Capture the cell that displays the provided text and extract its [X, Y] central coordinate. 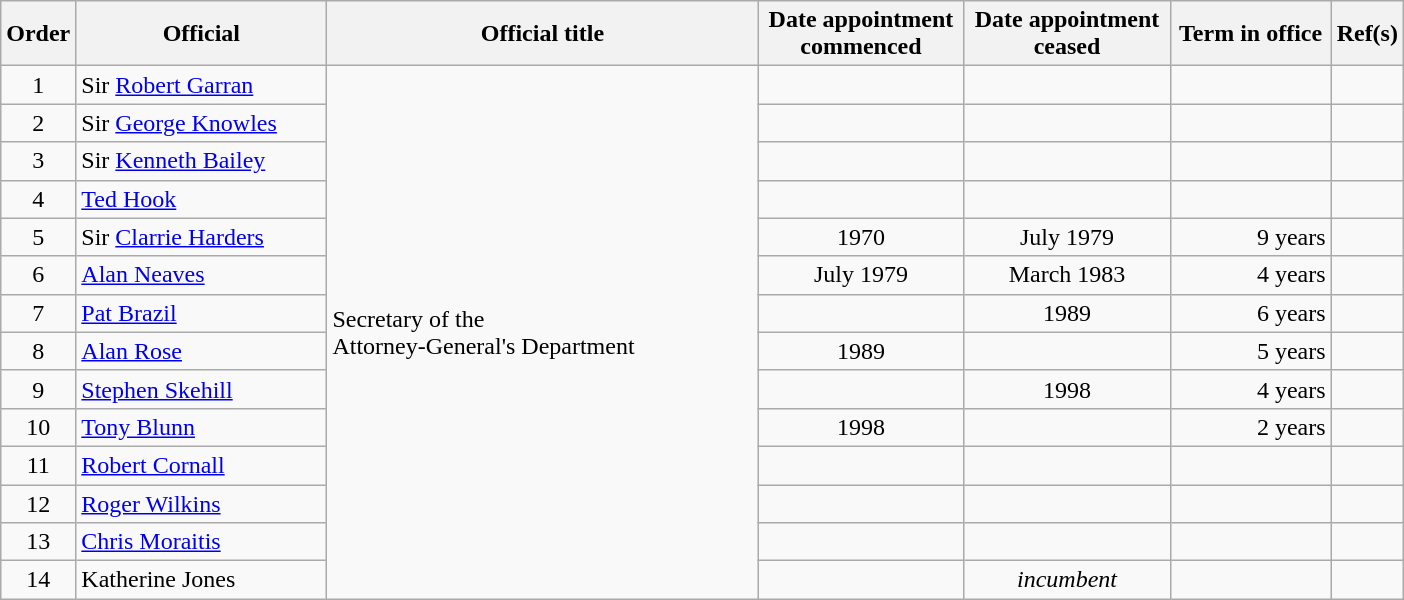
5 [38, 237]
Robert Cornall [202, 465]
14 [38, 580]
Ref(s) [1367, 34]
2 [38, 123]
2 years [1250, 427]
8 [38, 351]
Sir George Knowles [202, 123]
6 years [1250, 313]
Chris Moraitis [202, 542]
11 [38, 465]
13 [38, 542]
5 years [1250, 351]
Pat Brazil [202, 313]
12 [38, 503]
March 1983 [1067, 275]
Order [38, 34]
4 [38, 199]
10 [38, 427]
1970 [861, 237]
6 [38, 275]
Alan Neaves [202, 275]
Ted Hook [202, 199]
Secretary of theAttorney‑General's Department [542, 332]
Sir Kenneth Bailey [202, 161]
Roger Wilkins [202, 503]
Date appointmentcommenced [861, 34]
3 [38, 161]
Date appointmentceased [1067, 34]
1 [38, 85]
Official [202, 34]
Alan Rose [202, 351]
Official title [542, 34]
Sir Clarrie Harders [202, 237]
Stephen Skehill [202, 389]
7 [38, 313]
incumbent [1067, 580]
Katherine Jones [202, 580]
Tony Blunn [202, 427]
Sir Robert Garran [202, 85]
9 [38, 389]
Term in office [1250, 34]
9 years [1250, 237]
